Pinpoint the cell where the given text exists, returning its (x, y) midpoint coordinate. 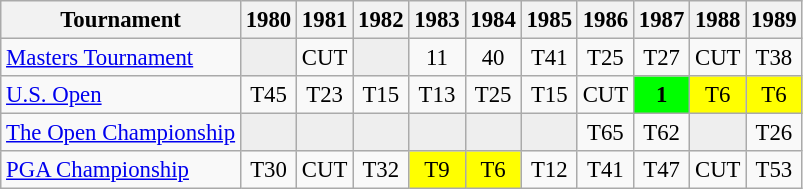
1984 (493, 20)
1982 (381, 20)
1988 (718, 20)
T53 (774, 170)
1980 (268, 20)
The Open Championship (121, 133)
1983 (437, 20)
T23 (325, 95)
PGA Championship (121, 170)
T9 (437, 170)
U.S. Open (121, 95)
T32 (381, 170)
T26 (774, 133)
T30 (268, 170)
T65 (605, 133)
1981 (325, 20)
T45 (268, 95)
1 (661, 95)
T12 (549, 170)
T47 (661, 170)
1986 (605, 20)
11 (437, 58)
1985 (549, 20)
Masters Tournament (121, 58)
1989 (774, 20)
T38 (774, 58)
T62 (661, 133)
1987 (661, 20)
40 (493, 58)
Tournament (121, 20)
T27 (661, 58)
T13 (437, 95)
